Search for the cell housing the specified text and yield its (x, y) center coordinate. 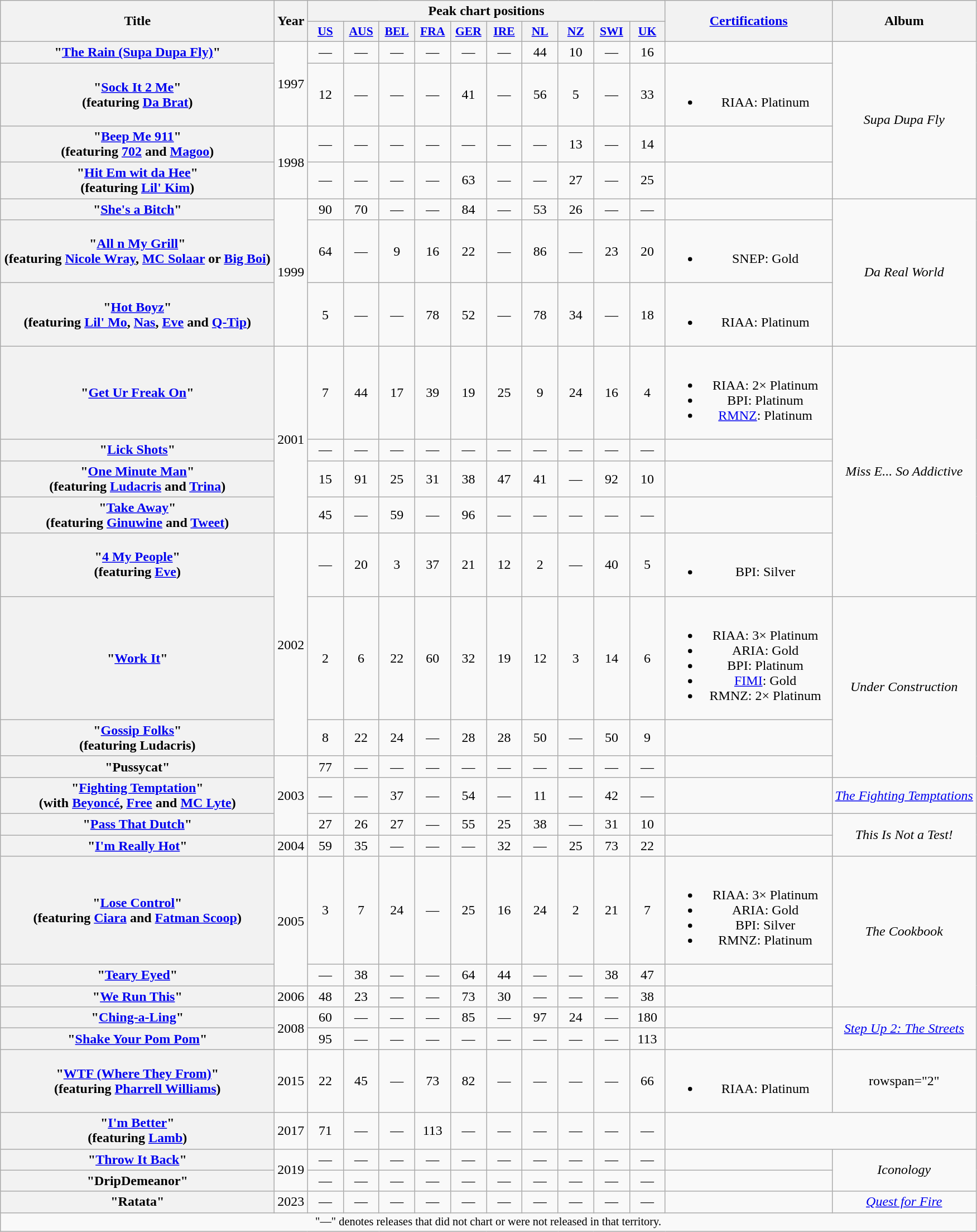
UK (647, 32)
"Take Away"(featuring Ginuwine and Tweet) (137, 515)
"Ratata" (137, 1202)
"The Rain (Supa Dupa Fly)" (137, 52)
AUS (361, 32)
97 (540, 1018)
FRA (432, 32)
GER (468, 32)
2001 (291, 440)
82 (468, 1081)
"She's a Bitch" (137, 209)
4 (647, 393)
71 (325, 1131)
"Pussycat" (137, 766)
SWI (612, 32)
Step Up 2: The Streets (904, 1028)
2019 (291, 1170)
"Get Ur Freak On" (137, 393)
Supa Dupa Fly (904, 119)
2002 (291, 644)
RIAA: 3× PlatinumARIA: GoldBPI: PlatinumFIMI: GoldRMNZ: 2× Platinum (749, 658)
"Work It" (137, 658)
66 (647, 1081)
Title (137, 21)
8 (325, 738)
77 (325, 766)
RIAA: 2× PlatinumBPI: PlatinumRMNZ: Platinum (749, 393)
53 (540, 209)
"Lose Control"(featuring Ciara and Fatman Scoop) (137, 910)
"I'm Better"(featuring Lamb) (137, 1131)
85 (468, 1018)
2015 (291, 1081)
1998 (291, 162)
54 (468, 795)
11 (540, 795)
15 (325, 479)
BPI: Silver (749, 565)
Year (291, 21)
"Hot Boyz"(featuring Lil' Mo, Nas, Eve and Q-Tip) (137, 315)
34 (576, 315)
42 (612, 795)
35 (361, 846)
"WTF (Where They From)"(featuring Pharrell Williams) (137, 1081)
This Is Not a Test! (904, 835)
1999 (291, 272)
2003 (291, 795)
"DripDemeanor" (137, 1181)
2023 (291, 1202)
NZ (576, 32)
Da Real World (904, 272)
SNEP: Gold (749, 251)
Quest for Fire (904, 1202)
IRE (504, 32)
2008 (291, 1028)
Album (904, 21)
"All n My Grill"(featuring Nicole Wray, MC Solaar or Big Boi) (137, 251)
Peak chart positions (487, 11)
"Fighting Temptation"(with Beyoncé, Free and MC Lyte) (137, 795)
13 (576, 144)
90 (325, 209)
"Gossip Folks"(featuring Ludacris) (137, 738)
2005 (291, 921)
BEL (397, 32)
1997 (291, 84)
"Pass That Dutch" (137, 824)
63 (468, 181)
33 (647, 94)
"Throw It Back" (137, 1159)
NL (540, 32)
95 (325, 1039)
RIAA: 3× PlatinumARIA: GoldBPI: SilverRMNZ: Platinum (749, 910)
"Hit Em wit da Hee"(featuring Lil' Kim) (137, 181)
84 (468, 209)
86 (540, 251)
2004 (291, 846)
The Cookbook (904, 932)
Iconology (904, 1170)
rowspan="2" (904, 1081)
180 (647, 1018)
Under Construction (904, 687)
70 (361, 209)
40 (612, 565)
"One Minute Man"(featuring Ludacris and Trina) (137, 479)
"Ching-a-Ling" (137, 1018)
39 (432, 393)
2006 (291, 996)
The Fighting Temptations (904, 795)
US (325, 32)
Certifications (749, 21)
52 (468, 315)
"I'm Really Hot" (137, 846)
91 (361, 479)
30 (504, 996)
"Teary Eyed" (137, 975)
"Beep Me 911"(featuring 702 and Magoo) (137, 144)
"Sock It 2 Me"(featuring Da Brat) (137, 94)
96 (468, 515)
92 (612, 479)
55 (468, 824)
"—" denotes releases that did not chart or were not released in that territory. (489, 1222)
17 (397, 393)
2017 (291, 1131)
Miss E... So Addictive (904, 471)
"We Run This" (137, 996)
"Lick Shots" (137, 450)
"Shake Your Pom Pom" (137, 1039)
56 (540, 94)
"4 My People"(featuring Eve) (137, 565)
18 (647, 315)
48 (325, 996)
